Extract the (X, Y) coordinate from the center of the cell holding the provided text.  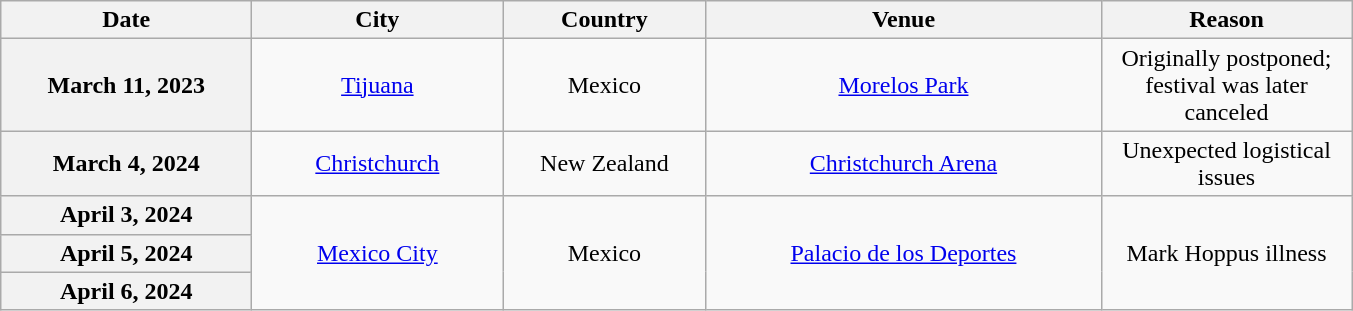
Date (126, 20)
Christchurch (378, 164)
March 11, 2023 (126, 85)
New Zealand (604, 164)
Venue (904, 20)
Tijuana (378, 85)
Unexpected logistical issues (1226, 164)
April 3, 2024 (126, 215)
Mexico City (378, 253)
Morelos Park (904, 85)
Reason (1226, 20)
April 6, 2024 (126, 291)
Country (604, 20)
March 4, 2024 (126, 164)
April 5, 2024 (126, 253)
Mark Hoppus illness (1226, 253)
Palacio de los Deportes (904, 253)
City (378, 20)
Originally postponed; festival was later canceled (1226, 85)
Christchurch Arena (904, 164)
